Extract the (x, y) coordinate from the center of the cell holding the provided text.  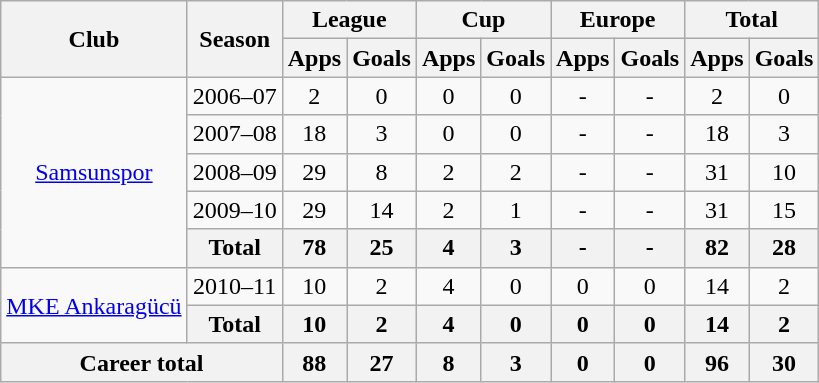
96 (717, 362)
82 (717, 248)
28 (784, 248)
2010–11 (234, 286)
2009–10 (234, 210)
Samsunspor (94, 172)
15 (784, 210)
78 (314, 248)
2008–09 (234, 172)
88 (314, 362)
Club (94, 39)
2006–07 (234, 96)
1 (516, 210)
League (349, 20)
27 (382, 362)
Cup (483, 20)
25 (382, 248)
Europe (618, 20)
MKE Ankaragücü (94, 305)
2007–08 (234, 134)
Season (234, 39)
Career total (142, 362)
30 (784, 362)
